Find where the given text appears and provide that cell's center as (X, Y) coordinate. 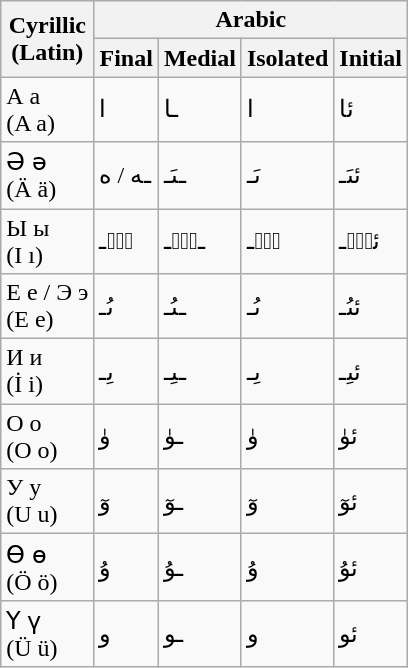
Ө ө(Ö ö) (48, 568)
ىَـ (287, 176)
Ү ү(Ü ü) (48, 634)
Ә ә(Ä ä) (48, 176)
ئا (371, 110)
ئىِـ (371, 372)
ـو (200, 634)
ـۈ (200, 436)
А а(A a) (48, 110)
ئىُٖـ (371, 240)
ئۈ (371, 436)
Е е / Э э(E e) (48, 306)
Initial (371, 58)
ـوٓ (200, 502)
Arabic (251, 20)
ئوٓ (371, 502)
Cyrillic(Latin) (48, 39)
ـىِـ (200, 372)
ـىَـ (200, 176)
ئىَـ (371, 176)
И и(İ i) (48, 372)
Final (126, 58)
ئۇ (371, 568)
Ы ы(I ı) (48, 240)
ـىُٖـ (200, 240)
ـە / ە (126, 176)
ـۇ (200, 568)
Medial (200, 58)
ئو (371, 634)
ئىُـ (371, 306)
О о(O o) (48, 436)
ـىُـ (200, 306)
Isolated (287, 58)
ـا (200, 110)
У у (U u) (48, 502)
